Capture the cell that displays the provided text and extract its (X, Y) central coordinate. 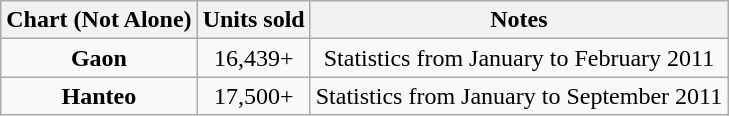
Gaon (99, 58)
Statistics from January to February 2011 (518, 58)
17,500+ (254, 96)
Notes (518, 20)
Hanteo (99, 96)
16,439+ (254, 58)
Statistics from January to September 2011 (518, 96)
Chart (Not Alone) (99, 20)
Units sold (254, 20)
